Scan for the cell matching the given text and deliver its [X, Y] coordinate at center. 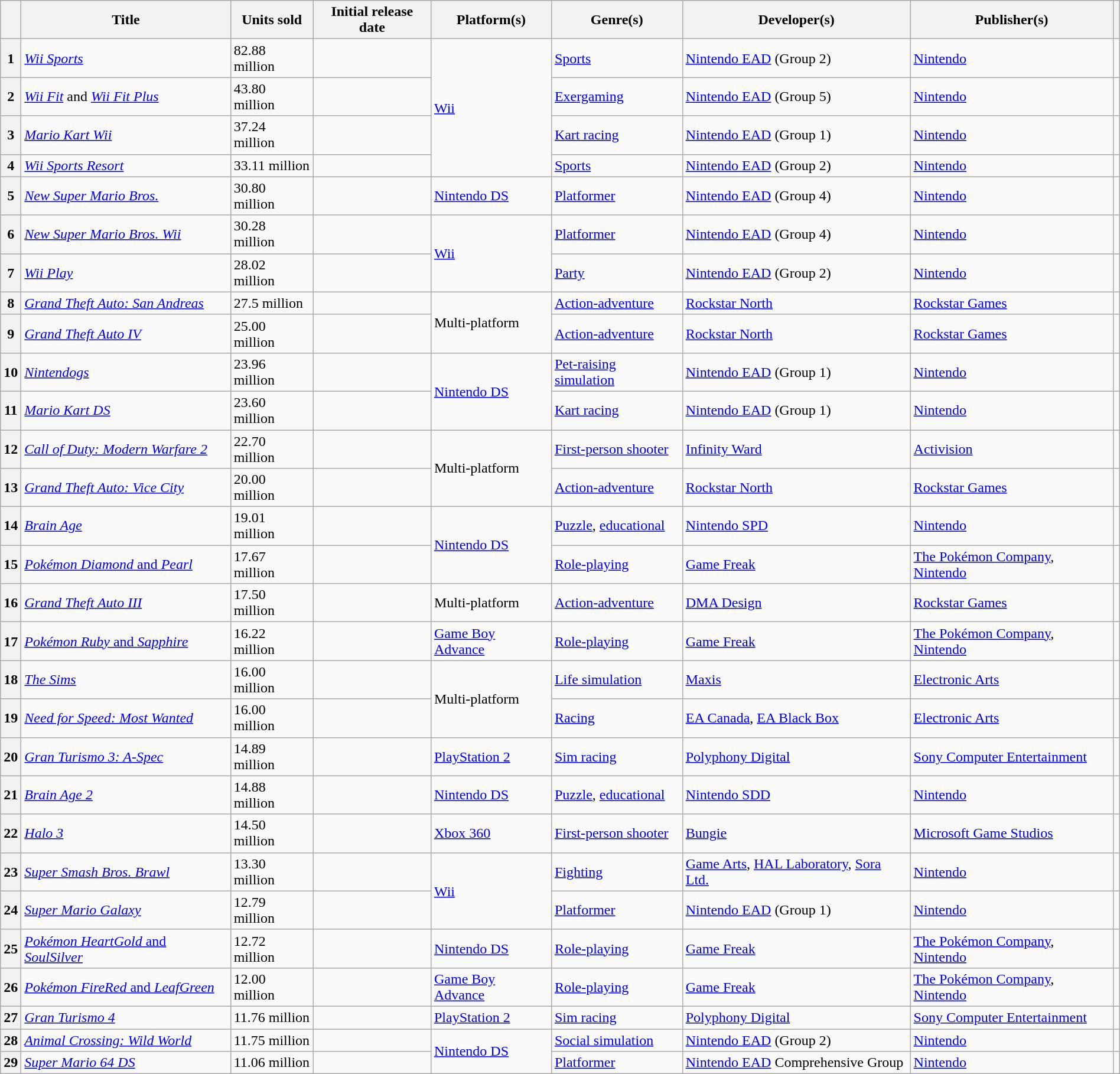
11.06 million [272, 1063]
Publisher(s) [1011, 20]
Grand Theft Auto III [126, 603]
Pokémon Diamond and Pearl [126, 565]
30.28 million [272, 234]
Life simulation [617, 679]
Wii Play [126, 273]
Xbox 360 [491, 833]
New Super Mario Bros. Wii [126, 234]
9 [11, 333]
43.80 million [272, 97]
Pokémon FireRed and LeafGreen [126, 987]
27 [11, 1017]
17.50 million [272, 603]
18 [11, 679]
Animal Crossing: Wild World [126, 1040]
Nintendogs [126, 372]
14.89 million [272, 756]
37.24 million [272, 135]
Mario Kart DS [126, 410]
7 [11, 273]
14 [11, 526]
12 [11, 449]
Party [617, 273]
6 [11, 234]
Fighting [617, 872]
28 [11, 1040]
33.11 million [272, 165]
23.96 million [272, 372]
Mario Kart Wii [126, 135]
Genre(s) [617, 20]
Infinity Ward [796, 449]
30.80 million [272, 196]
Pokémon HeartGold and SoulSilver [126, 949]
Halo 3 [126, 833]
Pet-raising simulation [617, 372]
24 [11, 910]
14.88 million [272, 795]
Grand Theft Auto: San Andreas [126, 303]
20.00 million [272, 488]
Nintendo EAD Comprehensive Group [796, 1063]
DMA Design [796, 603]
Bungie [796, 833]
29 [11, 1063]
Social simulation [617, 1040]
12.79 million [272, 910]
Racing [617, 718]
13 [11, 488]
The Sims [126, 679]
28.02 million [272, 273]
Nintendo SDD [796, 795]
5 [11, 196]
13.30 million [272, 872]
17.67 million [272, 565]
Title [126, 20]
Activision [1011, 449]
8 [11, 303]
16 [11, 603]
Initial release date [372, 20]
EA Canada, EA Black Box [796, 718]
Super Mario Galaxy [126, 910]
82.88 million [272, 58]
22 [11, 833]
14.50 million [272, 833]
27.5 million [272, 303]
Super Smash Bros. Brawl [126, 872]
Wii Sports Resort [126, 165]
Brain Age [126, 526]
25.00 million [272, 333]
Nintendo SPD [796, 526]
11.76 million [272, 1017]
Super Mario 64 DS [126, 1063]
12.72 million [272, 949]
Nintendo EAD (Group 5) [796, 97]
New Super Mario Bros. [126, 196]
20 [11, 756]
Gran Turismo 4 [126, 1017]
12.00 million [272, 987]
Platform(s) [491, 20]
3 [11, 135]
Grand Theft Auto IV [126, 333]
Gran Turismo 3: A-Spec [126, 756]
Exergaming [617, 97]
Units sold [272, 20]
Microsoft Game Studios [1011, 833]
2 [11, 97]
15 [11, 565]
26 [11, 987]
Call of Duty: Modern Warfare 2 [126, 449]
Developer(s) [796, 20]
19.01 million [272, 526]
Maxis [796, 679]
16.22 million [272, 642]
1 [11, 58]
22.70 million [272, 449]
23.60 million [272, 410]
Need for Speed: Most Wanted [126, 718]
Pokémon Ruby and Sapphire [126, 642]
Brain Age 2 [126, 795]
Grand Theft Auto: Vice City [126, 488]
19 [11, 718]
11.75 million [272, 1040]
Wii Fit and Wii Fit Plus [126, 97]
21 [11, 795]
11 [11, 410]
10 [11, 372]
Wii Sports [126, 58]
Game Arts, HAL Laboratory, Sora Ltd. [796, 872]
17 [11, 642]
4 [11, 165]
23 [11, 872]
25 [11, 949]
